Return [x, y] of the center of cell containing provided text 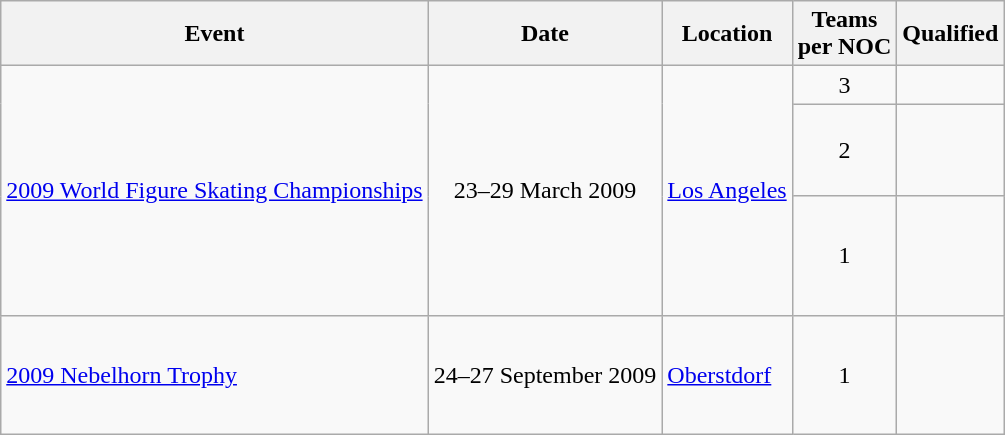
Qualified [950, 34]
3 [844, 85]
2009 World Figure Skating Championships [214, 190]
Teams per NOC [844, 34]
Location [727, 34]
Oberstdorf [727, 374]
23–29 March 2009 [545, 190]
Date [545, 34]
Event [214, 34]
2009 Nebelhorn Trophy [214, 374]
2 [844, 150]
Los Angeles [727, 190]
24–27 September 2009 [545, 374]
